Output the [X, Y] coordinate of the center of the cell containing the given text.  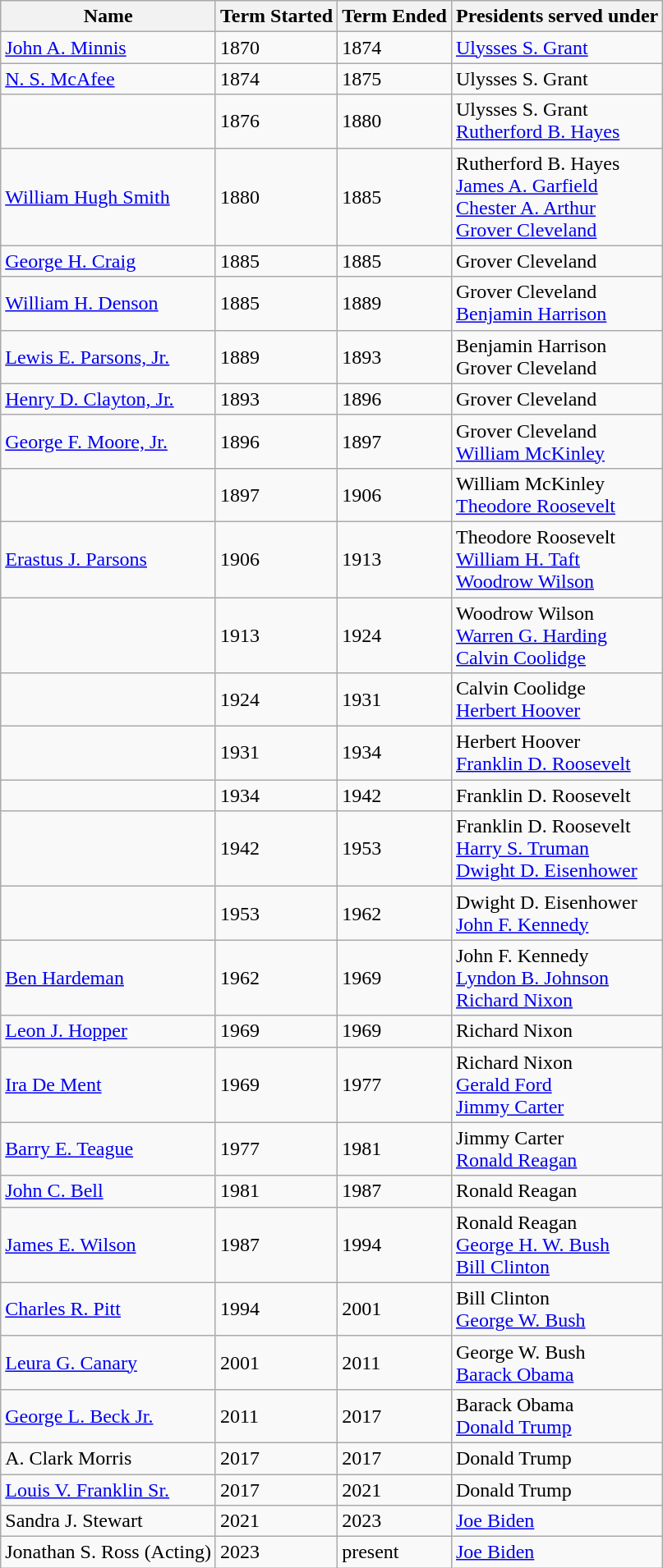
Woodrow WilsonWarren G. HardingCalvin Coolidge [557, 635]
Ronald ReaganGeorge H. W. BushBill Clinton [557, 1245]
Leura G. Canary [108, 1363]
William H. Denson [108, 304]
Henry D. Clayton, Jr. [108, 399]
Calvin CoolidgeHerbert Hoover [557, 699]
1870 [276, 48]
A. Clark Morris [108, 1458]
Barack ObamaDonald Trump [557, 1415]
Name [108, 16]
1875 [394, 79]
Jimmy CarterRonald Reagan [557, 1149]
John F. KennedyLyndon B. JohnsonRichard Nixon [557, 978]
George L. Beck Jr. [108, 1415]
William Hugh Smith [108, 197]
N. S. McAfee [108, 79]
Dwight D. EisenhowerJohn F. Kennedy [557, 913]
Benjamin HarrisonGrover Cleveland [557, 356]
Jonathan S. Ross (Acting) [108, 1552]
Presidents served under [557, 16]
William McKinleyTheodore Roosevelt [557, 494]
George F. Moore, Jr. [108, 442]
Richard Nixon [557, 1031]
Rutherford B. HayesJames A. GarfieldChester A. ArthurGrover Cleveland [557, 197]
Ronald Reagan [557, 1191]
John C. Bell [108, 1191]
Sandra J. Stewart [108, 1521]
John A. Minnis [108, 48]
Erastus J. Parsons [108, 559]
Leon J. Hopper [108, 1031]
George W. BushBarack Obama [557, 1363]
Richard NixonGerald FordJimmy Carter [557, 1084]
Bill ClintonGeorge W. Bush [557, 1309]
Franklin D. RooseveltHarry S. TrumanDwight D. Eisenhower [557, 849]
Louis V. Franklin Sr. [108, 1490]
Ben Hardeman [108, 978]
Lewis E. Parsons, Jr. [108, 356]
Barry E. Teague [108, 1149]
Grover ClevelandWilliam McKinley [557, 442]
Charles R. Pitt [108, 1309]
Term Ended [394, 16]
Term Started [276, 16]
present [394, 1552]
Ira De Ment [108, 1084]
1876 [276, 121]
Franklin D. Roosevelt [557, 795]
James E. Wilson [108, 1245]
Grover ClevelandBenjamin Harrison [557, 304]
Ulysses S. GrantRutherford B. Hayes [557, 121]
George H. Craig [108, 261]
Herbert HooverFranklin D. Roosevelt [557, 754]
Theodore RooseveltWilliam H. TaftWoodrow Wilson [557, 559]
